Pinpoint the cell where the given text exists, returning its [X, Y] midpoint coordinate. 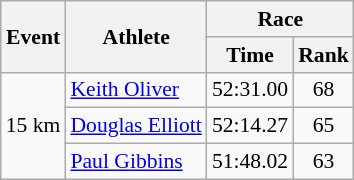
51:48.02 [250, 162]
63 [324, 162]
Rank [324, 55]
Douglas Elliott [136, 126]
Athlete [136, 36]
Race [280, 19]
52:31.00 [250, 90]
Paul Gibbins [136, 162]
Time [250, 55]
65 [324, 126]
52:14.27 [250, 126]
68 [324, 90]
Keith Oliver [136, 90]
Event [34, 36]
15 km [34, 126]
